Identify which cell holds the provided text, then report its [X, Y] central coordinate. 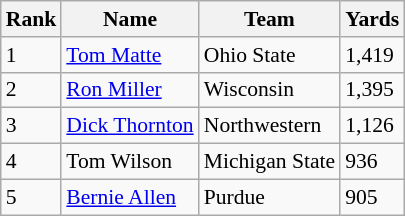
3 [32, 126]
2 [32, 90]
936 [372, 162]
Tom Matte [130, 55]
4 [32, 162]
Michigan State [270, 162]
Ohio State [270, 55]
Rank [32, 19]
Tom Wilson [130, 162]
Yards [372, 19]
5 [32, 197]
Name [130, 19]
1,126 [372, 126]
Wisconsin [270, 90]
Purdue [270, 197]
905 [372, 197]
Ron Miller [130, 90]
Bernie Allen [130, 197]
Northwestern [270, 126]
Dick Thornton [130, 126]
1 [32, 55]
1,419 [372, 55]
Team [270, 19]
1,395 [372, 90]
